Scan for the cell matching the given text and deliver its (x, y) coordinate at center. 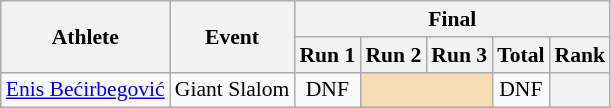
Giant Slalom (232, 90)
Athlete (86, 36)
Final (452, 19)
Run 2 (393, 55)
Enis Bećirbegović (86, 90)
Run 3 (459, 55)
Total (520, 55)
Rank (580, 55)
Event (232, 36)
Run 1 (327, 55)
